Identify which cell holds the provided text, then report its [x, y] central coordinate. 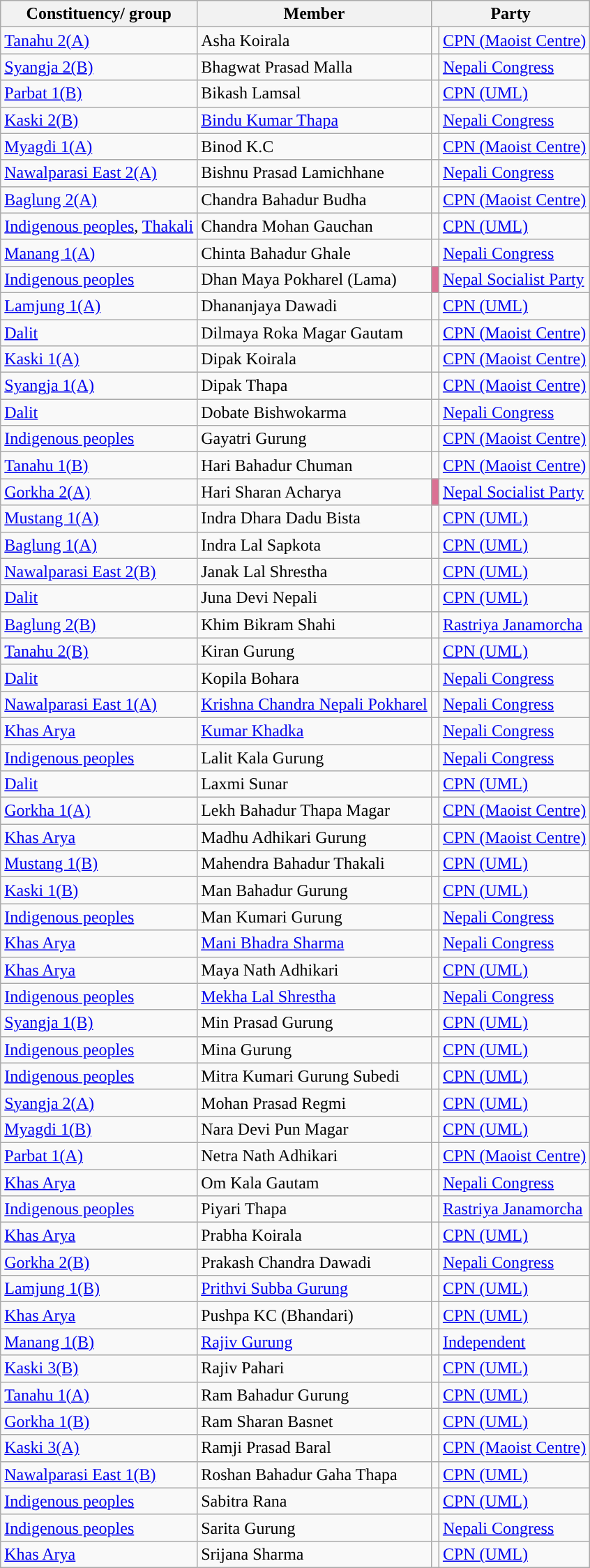
Party [510, 14]
Member [315, 14]
Asha Koirala [315, 40]
Prithvi Subba Gurung [315, 1289]
Kaski 2(B) [99, 120]
Kumar Khadka [315, 731]
Lekh Bahadur Thapa Magar [315, 811]
Chinta Bahadur Ghale [315, 253]
Tanahu 2(B) [99, 651]
Gorkha 1(B) [99, 1421]
Man Kumari Gurung [315, 917]
Sabitra Rana [315, 1501]
Nawalparasi East 1(A) [99, 704]
Indra Lal Sapkota [315, 545]
Syangja 2(B) [99, 67]
Mohan Prasad Regmi [315, 1103]
Laxmi Sunar [315, 784]
Independent [514, 1342]
Mitra Kumari Gurung Subedi [315, 1076]
Mani Bhadra Sharma [315, 943]
Dhan Maya Pokharel (Lama) [315, 279]
Tanahu 1(A) [99, 1395]
Manang 1(B) [99, 1342]
Syangja 1(A) [99, 386]
Piyari Thapa [315, 1209]
Kaski 3(A) [99, 1448]
Manang 1(A) [99, 253]
Myagdi 1(A) [99, 147]
Chandra Bahadur Budha [315, 200]
Indra Dhara Dadu Bista [315, 518]
Prakash Chandra Dawadi [315, 1262]
Bikash Lamsal [315, 94]
Ram Bahadur Gurung [315, 1395]
Mustang 1(B) [99, 864]
Min Prasad Gurung [315, 1023]
Gorkha 2(A) [99, 492]
Dhananjaya Dawadi [315, 306]
Parbat 1(A) [99, 1156]
Nawalparasi East 1(B) [99, 1474]
Gayatri Gurung [315, 439]
Bindu Kumar Thapa [315, 120]
Binod K.C [315, 147]
Chandra Mohan Gauchan [315, 226]
Man Bahadur Gurung [315, 890]
Tanahu 2(A) [99, 40]
Kaski 1(A) [99, 359]
Srijana Sharma [315, 1554]
Parbat 1(B) [99, 94]
Nara Devi Pun Magar [315, 1129]
Kiran Gurung [315, 651]
Mahendra Bahadur Thakali [315, 864]
Pushpa KC (Bhandari) [315, 1315]
Lamjung 1(B) [99, 1289]
Juna Devi Nepali [315, 598]
Om Kala Gautam [315, 1183]
Gorkha 2(B) [99, 1262]
Nawalparasi East 2(B) [99, 572]
Mekha Lal Shrestha [315, 996]
Dobate Bishwokarma [315, 412]
Rajiv Pahari [315, 1368]
Nawalparasi East 2(A) [99, 173]
Syangja 2(A) [99, 1103]
Tanahu 1(B) [99, 465]
Myagdi 1(B) [99, 1129]
Bishnu Prasad Lamichhane [315, 173]
Baglung 2(B) [99, 625]
Lamjung 1(A) [99, 306]
Lalit Kala Gurung [315, 757]
Mustang 1(A) [99, 518]
Ram Sharan Basnet [315, 1421]
Dilmaya Roka Magar Gautam [315, 333]
Kopila Bohara [315, 678]
Ramji Prasad Baral [315, 1448]
Baglung 1(A) [99, 545]
Bhagwat Prasad Malla [315, 67]
Prabha Koirala [315, 1236]
Constituency/ group [99, 14]
Rajiv Gurung [315, 1342]
Indigenous peoples, Thakali [99, 226]
Mina Gurung [315, 1050]
Khim Bikram Shahi [315, 625]
Madhu Adhikari Gurung [315, 837]
Netra Nath Adhikari [315, 1156]
Janak Lal Shrestha [315, 572]
Sarita Gurung [315, 1528]
Syangja 1(B) [99, 1023]
Krishna Chandra Nepali Pokharel [315, 704]
Kaski 3(B) [99, 1368]
Roshan Bahadur Gaha Thapa [315, 1474]
Dipak Koirala [315, 359]
Hari Sharan Acharya [315, 492]
Kaski 1(B) [99, 890]
Baglung 2(A) [99, 200]
Dipak Thapa [315, 386]
Hari Bahadur Chuman [315, 465]
Maya Nath Adhikari [315, 970]
Gorkha 1(A) [99, 811]
